Identify which cell holds the provided text, then report its [X, Y] central coordinate. 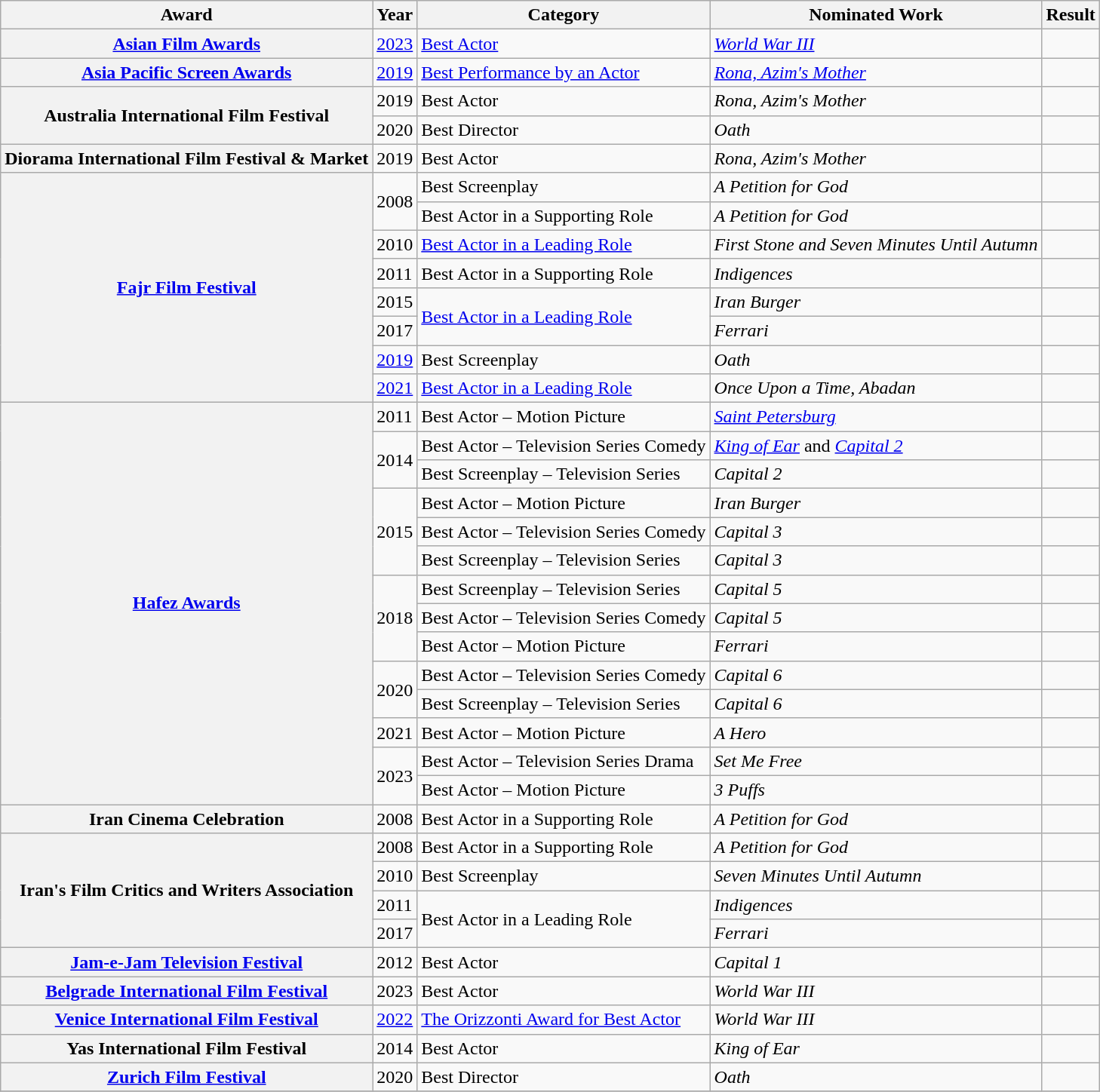
2012 [395, 962]
3 Puffs [876, 790]
Result [1071, 15]
2018 [395, 618]
Australia International Film Festival [187, 115]
Saint Petersburg [876, 417]
Best Actor – Television Series Drama [564, 761]
Seven Minutes Until Autumn [876, 876]
2022 [395, 1020]
Nominated Work [876, 15]
Category [564, 15]
Once Upon a Time, Abadan [876, 388]
Asian Film Awards [187, 44]
Iran Cinema Celebration [187, 818]
Asia Pacific Screen Awards [187, 72]
King of Ear [876, 1048]
Diorama International Film Festival & Market [187, 158]
Iran's Film Critics and Writers Association [187, 891]
Capital 2 [876, 474]
Hafez Awards [187, 603]
Zurich Film Festival [187, 1077]
Award [187, 15]
Best Performance by an Actor [564, 72]
Year [395, 15]
Yas International Film Festival [187, 1048]
Venice International Film Festival [187, 1020]
Jam-e-Jam Television Festival [187, 962]
Fajr Film Festival [187, 287]
First Stone and Seven Minutes Until Autumn [876, 244]
The Orizzonti Award for Best Actor [564, 1020]
Set Me Free [876, 761]
Capital 1 [876, 962]
King of Ear and Capital 2 [876, 446]
A Hero [876, 732]
Belgrade International Film Festival [187, 991]
